From the cell containing the given text, extract its center point as (x, y) coordinate. 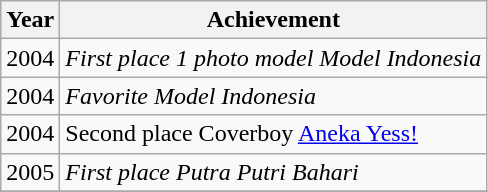
Achievement (274, 20)
First place Putra Putri Bahari (274, 172)
2005 (30, 172)
Year (30, 20)
Second place Coverboy Aneka Yess! (274, 134)
Favorite Model Indonesia (274, 96)
First place 1 photo model Model Indonesia (274, 58)
